Scan for the cell matching the given text and deliver its (x, y) coordinate at center. 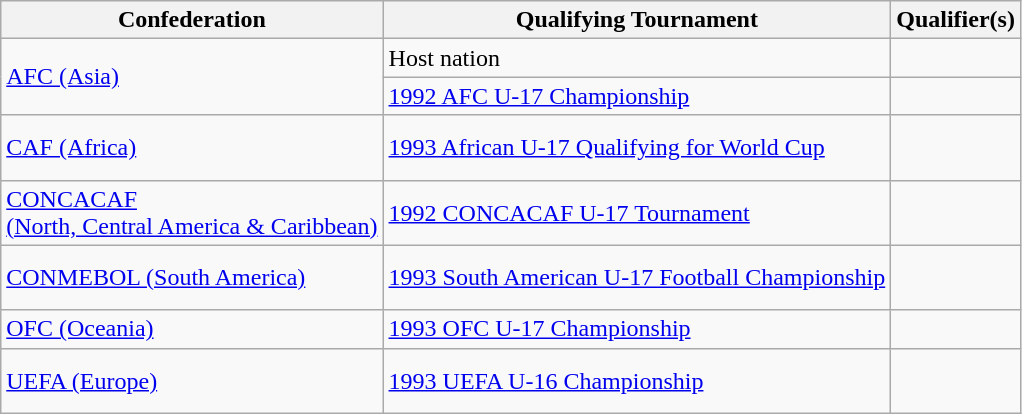
AFC (Asia) (192, 77)
OFC (Oceania) (192, 329)
1993 South American U-17 Football Championship (637, 278)
Confederation (192, 20)
Qualifying Tournament (637, 20)
1993 UEFA U-16 Championship (637, 380)
1992 AFC U-17 Championship (637, 96)
UEFA (Europe) (192, 380)
Qualifier(s) (956, 20)
CAF (Africa) (192, 148)
1992 CONCACAF U-17 Tournament (637, 212)
1993 OFC U-17 Championship (637, 329)
CONCACAF(North, Central America & Caribbean) (192, 212)
CONMEBOL (South America) (192, 278)
Host nation (637, 58)
1993 African U-17 Qualifying for World Cup (637, 148)
